For the text-containing cell, return its midpoint in [x, y] coordinate format. 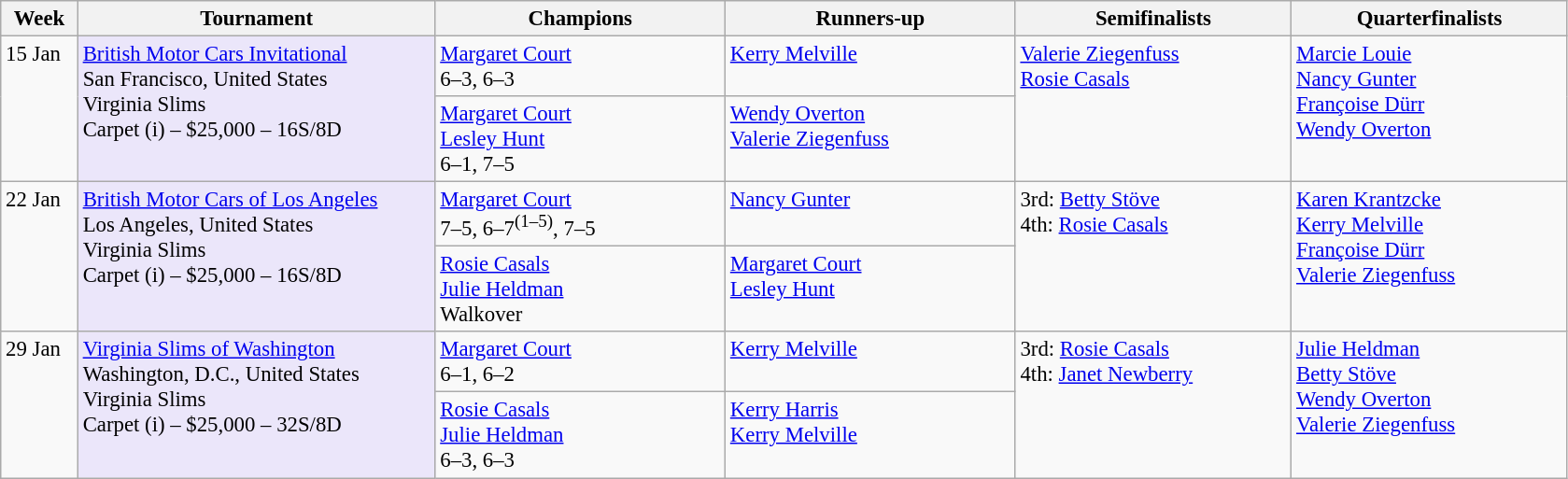
Champions [581, 19]
Karen Krantzcke Kerry Melville Françoise Dürr Valerie Ziegenfuss [1430, 258]
22 Jan [39, 258]
Rosie Casals Julie Heldman6–3, 6–3 [581, 435]
Kerry Harris Kerry Melville [870, 435]
Margaret Court 6–1, 6–2 [581, 362]
Margaret Court Lesley Hunt [870, 289]
Nancy Gunter [870, 215]
29 Jan [39, 405]
Semifinalists [1153, 19]
Margaret Court 7–5, 6–7(1–5), 7–5 [581, 215]
Valerie Ziegenfuss Rosie Casals [1153, 109]
Margaret Court Lesley Hunt6–1, 7–5 [581, 139]
Runners-up [870, 19]
Marcie Louie Nancy Gunter Françoise Dürr Wendy Overton [1430, 109]
British Motor Cars InvitationalSan Francisco, United StatesVirginia SlimsCarpet (i) – $25,000 – 16S/8D [256, 109]
3rd: Rosie Casals 4th: Janet Newberry [1153, 405]
Wendy Overton Valerie Ziegenfuss [870, 139]
Week [39, 19]
Virginia Slims of WashingtonWashington, D.C., United StatesVirginia SlimsCarpet (i) – $25,000 – 32S/8D [256, 405]
Tournament [256, 19]
Margaret Court 6–3, 6–3 [581, 67]
15 Jan [39, 109]
Rosie Casals Julie HeldmanWalkover [581, 289]
3rd: Betty Stöve4th: Rosie Casals [1153, 258]
Julie Heldman Betty Stöve Wendy Overton Valerie Ziegenfuss [1430, 405]
British Motor Cars of Los AngelesLos Angeles, United StatesVirginia SlimsCarpet (i) – $25,000 – 16S/8D [256, 258]
Quarterfinalists [1430, 19]
